Output the [X, Y] coordinate of the center of the cell containing the given text.  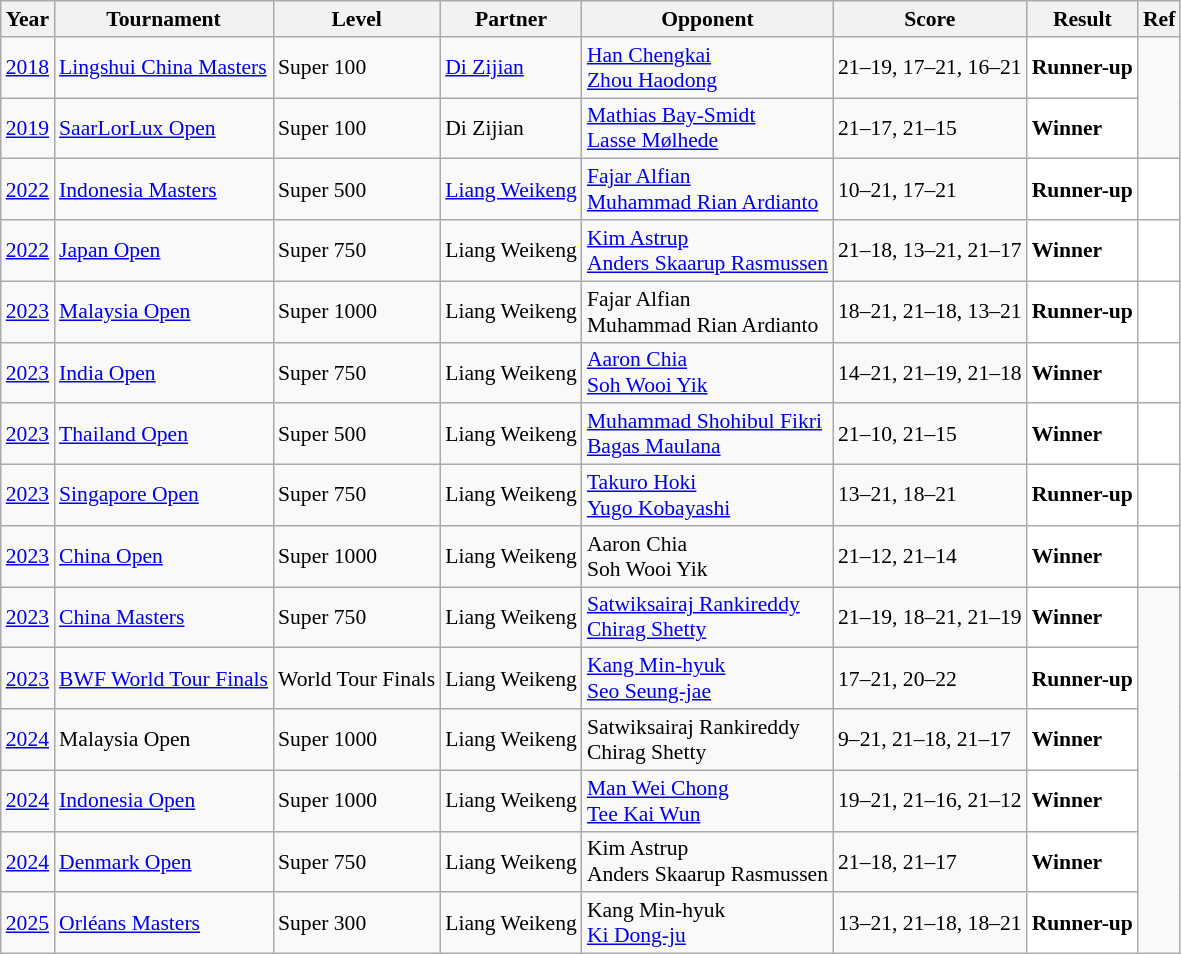
2025 [28, 924]
Year [28, 19]
Takuro Hoki Yugo Kobayashi [708, 496]
21–10, 21–15 [930, 434]
17–21, 20–22 [930, 678]
14–21, 21–19, 21–18 [930, 372]
13–21, 21–18, 18–21 [930, 924]
19–21, 21–16, 21–12 [930, 800]
21–18, 13–21, 21–17 [930, 250]
13–21, 18–21 [930, 496]
10–21, 17–21 [930, 190]
Orléans Masters [164, 924]
9–21, 21–18, 21–17 [930, 740]
India Open [164, 372]
China Open [164, 556]
World Tour Finals [356, 678]
Japan Open [164, 250]
Han Chengkai Zhou Haodong [708, 68]
SaarLorLux Open [164, 128]
Partner [511, 19]
Thailand Open [164, 434]
Tournament [164, 19]
Denmark Open [164, 862]
Man Wei Chong Tee Kai Wun [708, 800]
Mathias Bay-Smidt Lasse Mølhede [708, 128]
Kang Min-hyuk Ki Dong-ju [708, 924]
21–17, 21–15 [930, 128]
Singapore Open [164, 496]
Kang Min-hyuk Seo Seung-jae [708, 678]
Super 300 [356, 924]
Ref [1159, 19]
BWF World Tour Finals [164, 678]
Lingshui China Masters [164, 68]
21–18, 21–17 [930, 862]
Opponent [708, 19]
21–19, 17–21, 16–21 [930, 68]
21–12, 21–14 [930, 556]
Result [1082, 19]
Level [356, 19]
Score [930, 19]
21–19, 18–21, 21–19 [930, 618]
Muhammad Shohibul Fikri Bagas Maulana [708, 434]
18–21, 21–18, 13–21 [930, 312]
2019 [28, 128]
Indonesia Masters [164, 190]
China Masters [164, 618]
2018 [28, 68]
Indonesia Open [164, 800]
